Capture the cell that displays the provided text and extract its [X, Y] central coordinate. 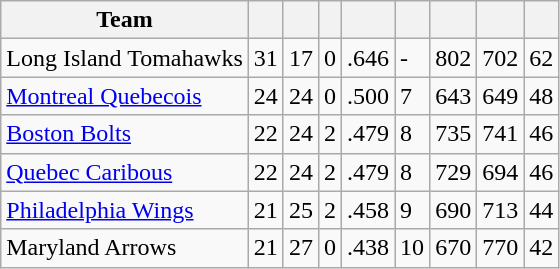
Quebec Caribous [125, 172]
690 [454, 210]
713 [500, 210]
44 [542, 210]
.500 [368, 96]
Boston Bolts [125, 134]
7 [412, 96]
62 [542, 58]
31 [266, 58]
Long Island Tomahawks [125, 58]
770 [500, 248]
694 [500, 172]
649 [500, 96]
27 [300, 248]
Montreal Quebecois [125, 96]
Philadelphia Wings [125, 210]
.646 [368, 58]
643 [454, 96]
17 [300, 58]
802 [454, 58]
702 [500, 58]
9 [412, 210]
10 [412, 248]
729 [454, 172]
- [412, 58]
25 [300, 210]
741 [500, 134]
Maryland Arrows [125, 248]
42 [542, 248]
.458 [368, 210]
735 [454, 134]
670 [454, 248]
.438 [368, 248]
Team [125, 20]
48 [542, 96]
